For the text-containing cell, return its midpoint in [X, Y] coordinate format. 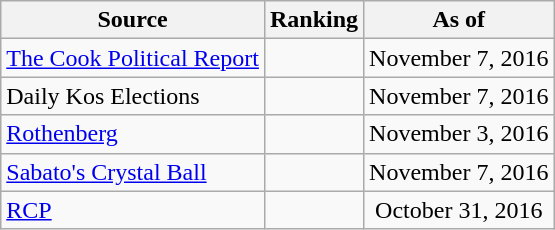
Sabato's Crystal Ball [133, 172]
November 3, 2016 [459, 134]
RCP [133, 210]
October 31, 2016 [459, 210]
Rothenberg [133, 134]
Source [133, 20]
As of [459, 20]
Ranking [314, 20]
Daily Kos Elections [133, 96]
The Cook Political Report [133, 58]
